Capture the cell that displays the provided text and extract its (x, y) central coordinate. 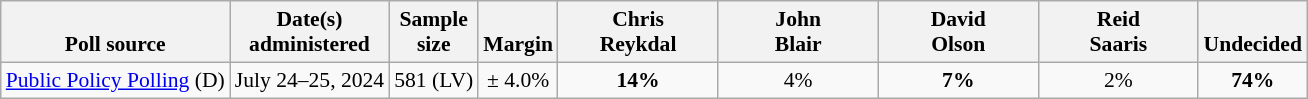
Date(s)administered (310, 32)
± 4.0% (518, 80)
July 24–25, 2024 (310, 80)
JohnBlair (798, 32)
Public Policy Polling (D) (116, 80)
14% (638, 80)
ChrisReykdal (638, 32)
74% (1252, 80)
581 (LV) (434, 80)
Samplesize (434, 32)
DavidOlson (958, 32)
7% (958, 80)
2% (1118, 80)
ReidSaaris (1118, 32)
Poll source (116, 32)
Margin (518, 32)
Undecided (1252, 32)
4% (798, 80)
